Scan for the cell matching the given text and deliver its (X, Y) coordinate at center. 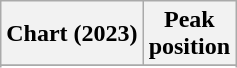
Peakposition (189, 34)
Chart (2023) (72, 34)
